Output the (X, Y) coordinate of the center of the cell containing the given text.  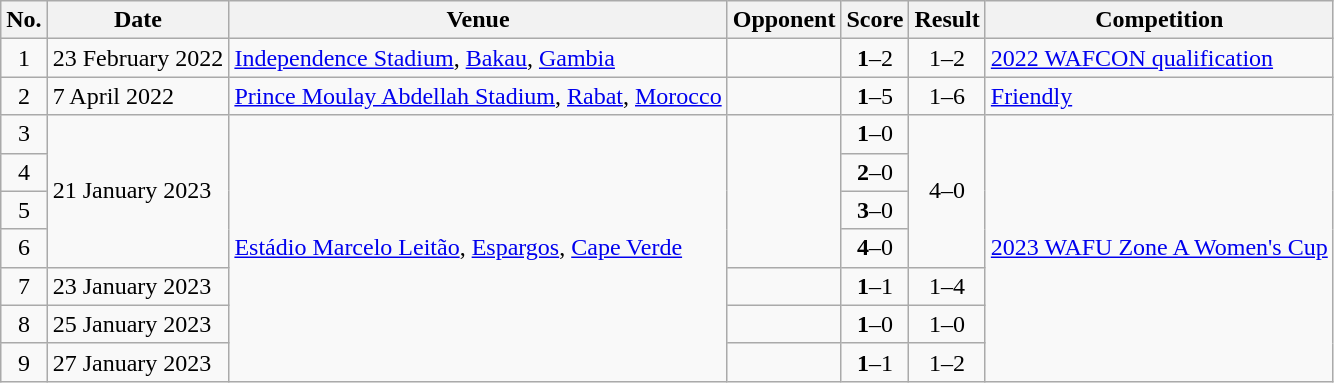
5 (24, 210)
25 January 2023 (138, 324)
1–5 (875, 96)
Friendly (1159, 96)
Venue (478, 20)
1 (24, 58)
Competition (1159, 20)
27 January 2023 (138, 362)
7 April 2022 (138, 96)
2 (24, 96)
21 January 2023 (138, 191)
1–6 (947, 96)
Independence Stadium, Bakau, Gambia (478, 58)
8 (24, 324)
7 (24, 286)
9 (24, 362)
Date (138, 20)
Estádio Marcelo Leitão, Espargos, Cape Verde (478, 248)
1–4 (947, 286)
2022 WAFCON qualification (1159, 58)
Prince Moulay Abdellah Stadium, Rabat, Morocco (478, 96)
Opponent (784, 20)
3 (24, 134)
4 (24, 172)
23 February 2022 (138, 58)
2–0 (875, 172)
Result (947, 20)
No. (24, 20)
3–0 (875, 210)
2023 WAFU Zone A Women's Cup (1159, 248)
6 (24, 248)
23 January 2023 (138, 286)
Score (875, 20)
